Output the (X, Y) coordinate of the center of the cell containing the given text.  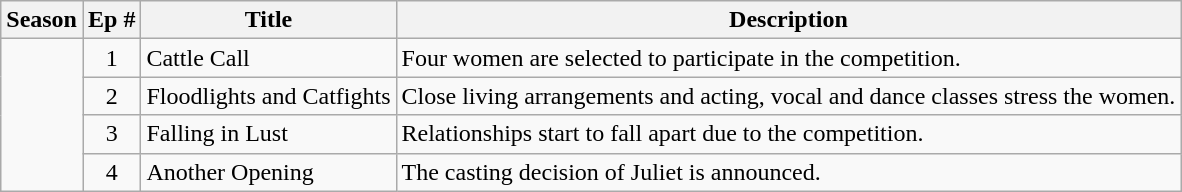
2 (111, 96)
4 (111, 172)
Description (788, 20)
1 (111, 58)
The casting decision of Juliet is announced. (788, 172)
Close living arrangements and acting, vocal and dance classes stress the women. (788, 96)
Ep # (111, 20)
Cattle Call (268, 58)
3 (111, 134)
Title (268, 20)
Another Opening (268, 172)
Four women are selected to participate in the competition. (788, 58)
Season (42, 20)
Floodlights and Catfights (268, 96)
Falling in Lust (268, 134)
Relationships start to fall apart due to the competition. (788, 134)
